Return (X, Y) of the center of cell containing provided text 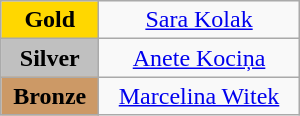
Anete Kociņa (199, 58)
Sara Kolak (199, 20)
Silver (50, 58)
Bronze (50, 96)
Gold (50, 20)
Marcelina Witek (199, 96)
